For the text-containing cell, return its midpoint in [X, Y] coordinate format. 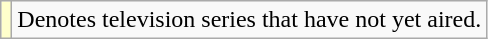
Denotes television series that have not yet aired. [250, 20]
